Find where the given text appears and provide that cell's center as [x, y] coordinate. 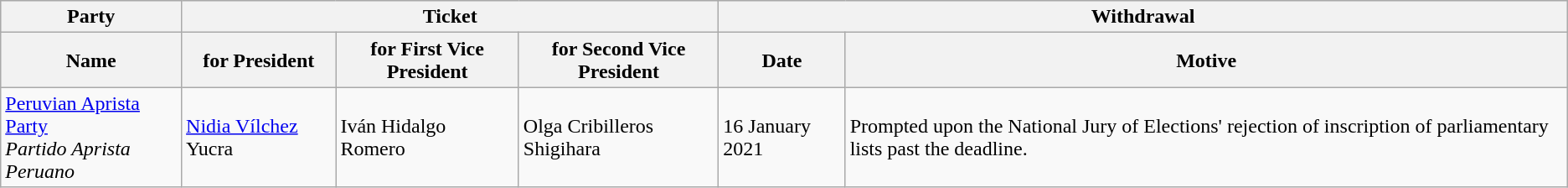
Motive [1206, 60]
for Second Vice President [618, 60]
Prompted upon the National Jury of Elections' rejection of inscription of parliamentary lists past the deadline. [1206, 138]
for President [259, 60]
Party [91, 17]
Ticket [451, 17]
Olga Cribilleros Shigihara [618, 138]
Name [91, 60]
16 January 2021 [782, 138]
Date [782, 60]
Iván Hidalgo Romero [427, 138]
Nidia Vílchez Yucra [259, 138]
Withdrawal [1142, 17]
for First Vice President [427, 60]
Peruvian Aprista Party Partido Aprista Peruano [91, 138]
